Find where the given text appears and provide that cell's center as (X, Y) coordinate. 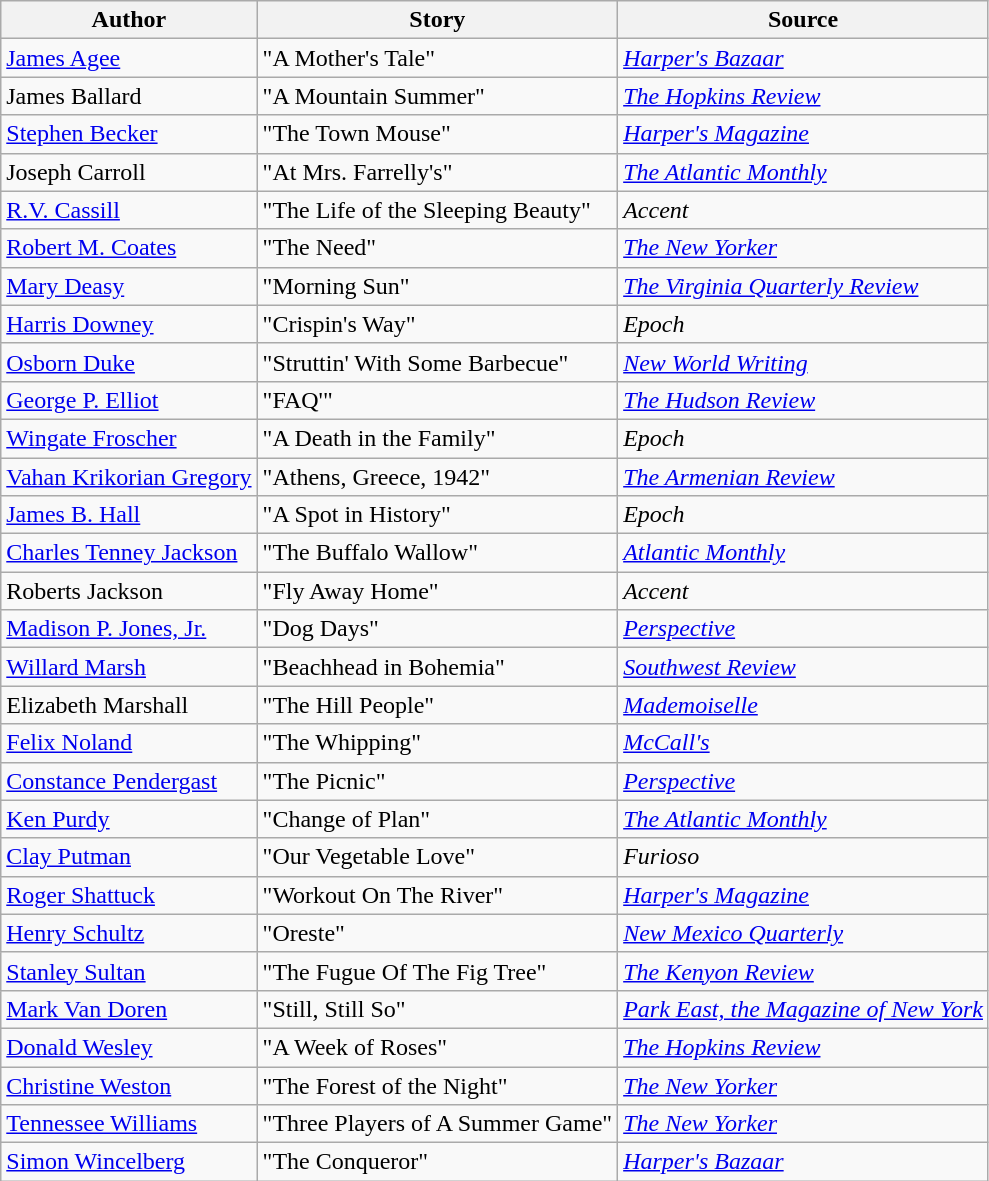
"The Town Mouse" (438, 134)
Felix Noland (129, 743)
"A Week of Roses" (438, 1047)
Henry Schultz (129, 933)
James Ballard (129, 96)
"The Life of the Sleeping Beauty" (438, 210)
"Dog Days" (438, 629)
James B. Hall (129, 515)
"Athens, Greece, 1942" (438, 477)
Southwest Review (804, 667)
R.V. Cassill (129, 210)
The Virginia Quarterly Review (804, 286)
"At Mrs. Farrelly's" (438, 172)
Author (129, 20)
Wingate Froscher (129, 438)
Donald Wesley (129, 1047)
Mary Deasy (129, 286)
Mademoiselle (804, 705)
"Three Players of A Summer Game" (438, 1124)
"The Picnic" (438, 781)
"The Need" (438, 248)
Ken Purdy (129, 819)
"A Spot in History" (438, 515)
"A Mountain Summer" (438, 96)
"Morning Sun" (438, 286)
"Oreste" (438, 933)
The Hudson Review (804, 400)
Madison P. Jones, Jr. (129, 629)
Christine Weston (129, 1085)
"The Buffalo Wallow" (438, 553)
Charles Tenney Jackson (129, 553)
Park East, the Magazine of New York (804, 1009)
Willard Marsh (129, 667)
McCall's (804, 743)
"Beachhead in Bohemia" (438, 667)
Constance Pendergast (129, 781)
Robert M. Coates (129, 248)
Osborn Duke (129, 362)
George P. Elliot (129, 400)
"Struttin' With Some Barbecue" (438, 362)
"A Mother's Tale" (438, 58)
"Crispin's Way" (438, 324)
Source (804, 20)
Harris Downey (129, 324)
"The Forest of the Night" (438, 1085)
James Agee (129, 58)
Atlantic Monthly (804, 553)
The Kenyon Review (804, 971)
New Mexico Quarterly (804, 933)
Stephen Becker (129, 134)
Tennessee Williams (129, 1124)
New World Writing (804, 362)
"The Whipping" (438, 743)
Elizabeth Marshall (129, 705)
"FAQ'" (438, 400)
Vahan Krikorian Gregory (129, 477)
"Change of Plan" (438, 819)
"The Conqueror" (438, 1162)
Story (438, 20)
"Still, Still So" (438, 1009)
"A Death in the Family" (438, 438)
"Our Vegetable Love" (438, 857)
The Armenian Review (804, 477)
"The Fugue Of The Fig Tree" (438, 971)
Joseph Carroll (129, 172)
Clay Putman (129, 857)
"The Hill People" (438, 705)
Simon Wincelberg (129, 1162)
"Fly Away Home" (438, 591)
Stanley Sultan (129, 971)
Mark Van Doren (129, 1009)
Roger Shattuck (129, 895)
Furioso (804, 857)
"Workout On The River" (438, 895)
Roberts Jackson (129, 591)
